From the cell containing the given text, extract its center point as (X, Y) coordinate. 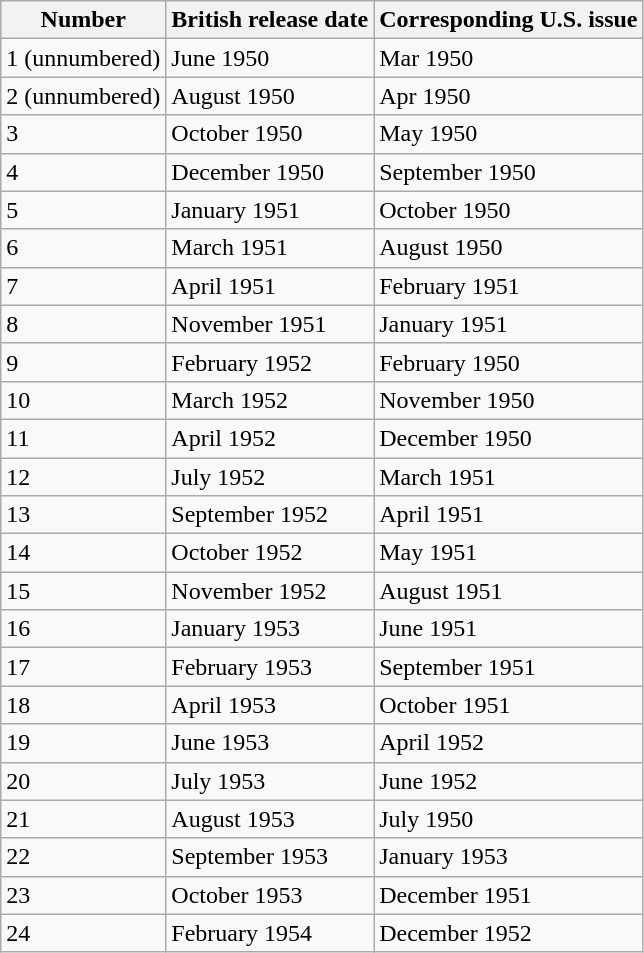
March 1952 (270, 400)
18 (84, 705)
February 1952 (270, 362)
19 (84, 743)
September 1953 (270, 857)
3 (84, 134)
15 (84, 591)
June 1953 (270, 743)
5 (84, 210)
August 1953 (270, 819)
12 (84, 477)
24 (84, 933)
14 (84, 553)
Apr 1950 (508, 96)
1 (unnumbered) (84, 58)
9 (84, 362)
Mar 1950 (508, 58)
11 (84, 438)
July 1950 (508, 819)
Number (84, 20)
4 (84, 172)
September 1951 (508, 667)
21 (84, 819)
February 1951 (508, 286)
7 (84, 286)
Corresponding U.S. issue (508, 20)
May 1951 (508, 553)
2 (unnumbered) (84, 96)
April 1953 (270, 705)
June 1950 (270, 58)
17 (84, 667)
16 (84, 629)
July 1952 (270, 477)
July 1953 (270, 781)
February 1950 (508, 362)
June 1952 (508, 781)
February 1953 (270, 667)
British release date (270, 20)
September 1952 (270, 515)
May 1950 (508, 134)
December 1952 (508, 933)
June 1951 (508, 629)
October 1953 (270, 895)
20 (84, 781)
October 1951 (508, 705)
December 1951 (508, 895)
10 (84, 400)
November 1950 (508, 400)
September 1950 (508, 172)
13 (84, 515)
August 1951 (508, 591)
6 (84, 248)
November 1952 (270, 591)
November 1951 (270, 324)
8 (84, 324)
October 1952 (270, 553)
22 (84, 857)
February 1954 (270, 933)
23 (84, 895)
